Return the (X, Y) coordinate for the center point of the cell that contains the specified text.  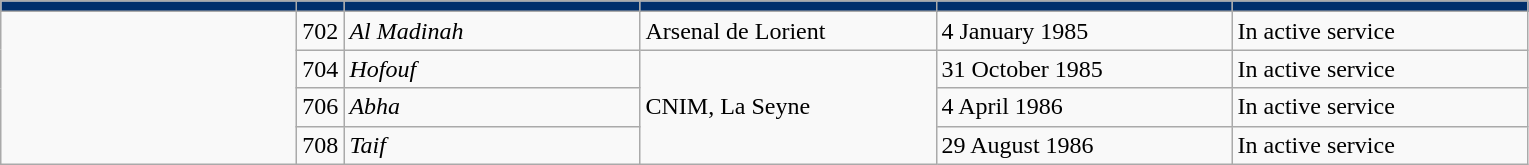
CNIM, La Seyne (788, 107)
Abha (492, 107)
708 (320, 145)
Al Madinah (492, 31)
702 (320, 31)
31 October 1985 (1084, 69)
29 August 1986 (1084, 145)
Hofouf (492, 69)
Taif (492, 145)
4 April 1986 (1084, 107)
706 (320, 107)
Arsenal de Lorient (788, 31)
704 (320, 69)
4 January 1985 (1084, 31)
